Find where the given text appears and provide that cell's center as (X, Y) coordinate. 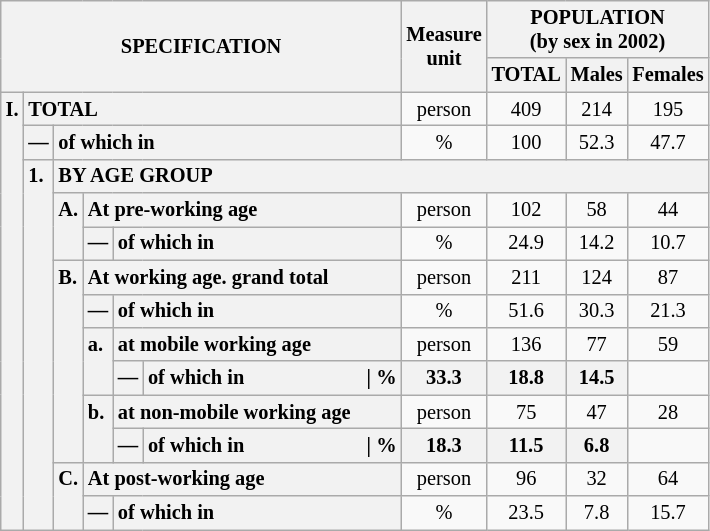
BY AGE GROUP (382, 176)
Measure unit (444, 46)
102 (526, 210)
44 (668, 210)
64 (668, 479)
51.6 (526, 311)
6.8 (597, 445)
30.3 (597, 311)
32 (597, 479)
75 (526, 412)
136 (526, 344)
47.7 (668, 142)
59 (668, 344)
47 (597, 412)
I. (12, 311)
195 (668, 109)
214 (597, 109)
At pre-working age (242, 210)
87 (668, 277)
96 (526, 479)
At working age. grand total (242, 277)
15.7 (668, 513)
Females (668, 75)
1. (38, 344)
18.3 (444, 445)
33.3 (444, 378)
a. (98, 360)
11.5 (526, 445)
24.9 (526, 243)
124 (597, 277)
28 (668, 412)
At post-working age (242, 479)
58 (597, 210)
A. (68, 226)
18.8 (526, 378)
21.3 (668, 311)
Males (597, 75)
14.5 (597, 378)
b. (98, 428)
B. (68, 361)
211 (526, 277)
52.3 (597, 142)
14.2 (597, 243)
at mobile working age (257, 344)
409 (526, 109)
SPECIFICATION (202, 46)
C. (68, 496)
100 (526, 142)
at non-mobile working age (257, 412)
10.7 (668, 243)
23.5 (526, 513)
77 (597, 344)
POPULATION (by sex in 2002) (598, 29)
7.8 (597, 513)
